Pinpoint the cell where the given text exists, returning its (x, y) midpoint coordinate. 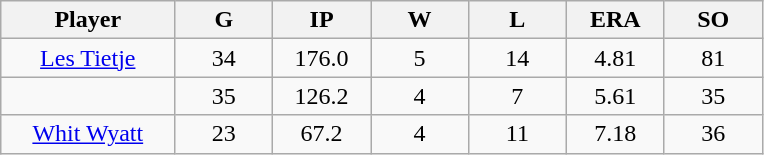
14 (517, 58)
Whit Wyatt (88, 134)
34 (224, 58)
IP (322, 20)
W (420, 20)
G (224, 20)
7.18 (615, 134)
67.2 (322, 134)
11 (517, 134)
5.61 (615, 96)
Les Tietje (88, 58)
L (517, 20)
7 (517, 96)
SO (713, 20)
4.81 (615, 58)
36 (713, 134)
Player (88, 20)
ERA (615, 20)
81 (713, 58)
23 (224, 134)
5 (420, 58)
176.0 (322, 58)
126.2 (322, 96)
